From the cell containing the given text, extract its center point as (X, Y) coordinate. 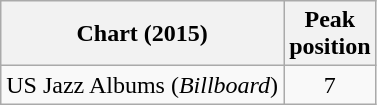
Chart (2015) (142, 34)
US Jazz Albums (Billboard) (142, 85)
Peakposition (330, 34)
7 (330, 85)
